Search for the cell housing the specified text and yield its (X, Y) center coordinate. 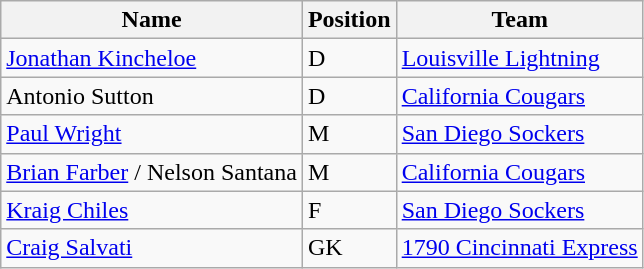
Name (152, 20)
F (349, 210)
Antonio Sutton (152, 96)
Paul Wright (152, 134)
Kraig Chiles (152, 210)
Brian Farber / Nelson Santana (152, 172)
Craig Salvati (152, 248)
Jonathan Kincheloe (152, 58)
Louisville Lightning (520, 58)
1790 Cincinnati Express (520, 248)
Position (349, 20)
Team (520, 20)
GK (349, 248)
